Detect which cell encompasses the target text, then output its [x, y] center coordinate. 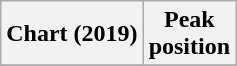
Peakposition [189, 34]
Chart (2019) [72, 34]
